Return the [X, Y] coordinate for the center point of the cell that contains the specified text.  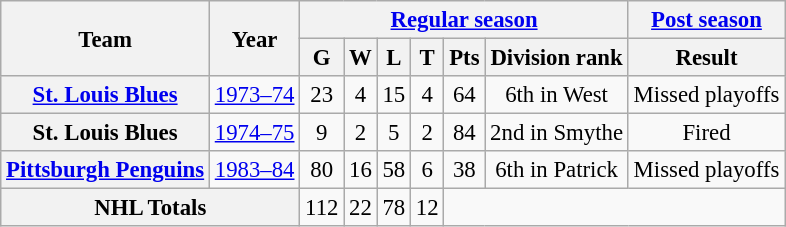
78 [394, 208]
23 [322, 95]
Result [706, 58]
22 [360, 208]
Division rank [557, 58]
6 [426, 170]
38 [464, 170]
80 [322, 170]
58 [394, 170]
1974–75 [254, 133]
L [394, 58]
84 [464, 133]
9 [322, 133]
1973–74 [254, 95]
1983–84 [254, 170]
6th in Patrick [557, 170]
64 [464, 95]
NHL Totals [150, 208]
2nd in Smythe [557, 133]
Team [106, 38]
W [360, 58]
12 [426, 208]
5 [394, 133]
G [322, 58]
Pts [464, 58]
15 [394, 95]
6th in West [557, 95]
Regular season [464, 20]
112 [322, 208]
T [426, 58]
Pittsburgh Penguins [106, 170]
Post season [706, 20]
16 [360, 170]
Fired [706, 133]
Year [254, 38]
